Return (X, Y) of the center of cell containing provided text 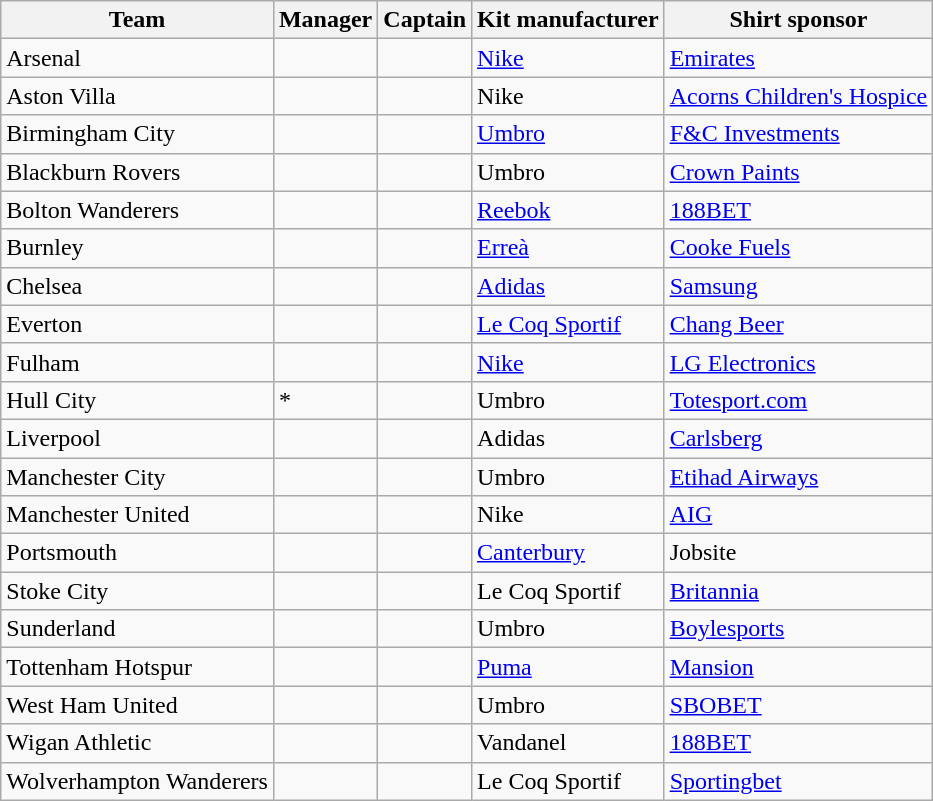
Stoke City (138, 591)
Etihad Airways (798, 477)
Bolton Wanderers (138, 210)
Manager (325, 20)
F&C Investments (798, 134)
Arsenal (138, 58)
AIG (798, 515)
Carlsberg (798, 438)
Birmingham City (138, 134)
Totesport.com (798, 400)
Boylesports (798, 629)
Shirt sponsor (798, 20)
Portsmouth (138, 553)
SBOBET (798, 705)
Crown Paints (798, 172)
Vandanel (568, 743)
Chang Beer (798, 324)
Reebok (568, 210)
Everton (138, 324)
Acorns Children's Hospice (798, 96)
LG Electronics (798, 362)
Burnley (138, 248)
Blackburn Rovers (138, 172)
Sunderland (138, 629)
Mansion (798, 667)
Emirates (798, 58)
Hull City (138, 400)
Manchester United (138, 515)
Cooke Fuels (798, 248)
Manchester City (138, 477)
West Ham United (138, 705)
Erreà (568, 248)
Kit manufacturer (568, 20)
Captain (425, 20)
Liverpool (138, 438)
Puma (568, 667)
Aston Villa (138, 96)
Samsung (798, 286)
Chelsea (138, 286)
Wigan Athletic (138, 743)
Canterbury (568, 553)
Britannia (798, 591)
Team (138, 20)
* (325, 400)
Wolverhampton Wanderers (138, 781)
Tottenham Hotspur (138, 667)
Sportingbet (798, 781)
Fulham (138, 362)
Jobsite (798, 553)
